Output the [X, Y] coordinate of the center of the cell containing the given text.  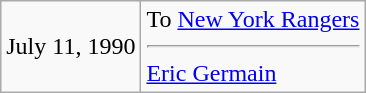
July 11, 1990 [71, 47]
To New York RangersEric Germain [253, 47]
